Output the (X, Y) coordinate of the center of the cell containing the given text.  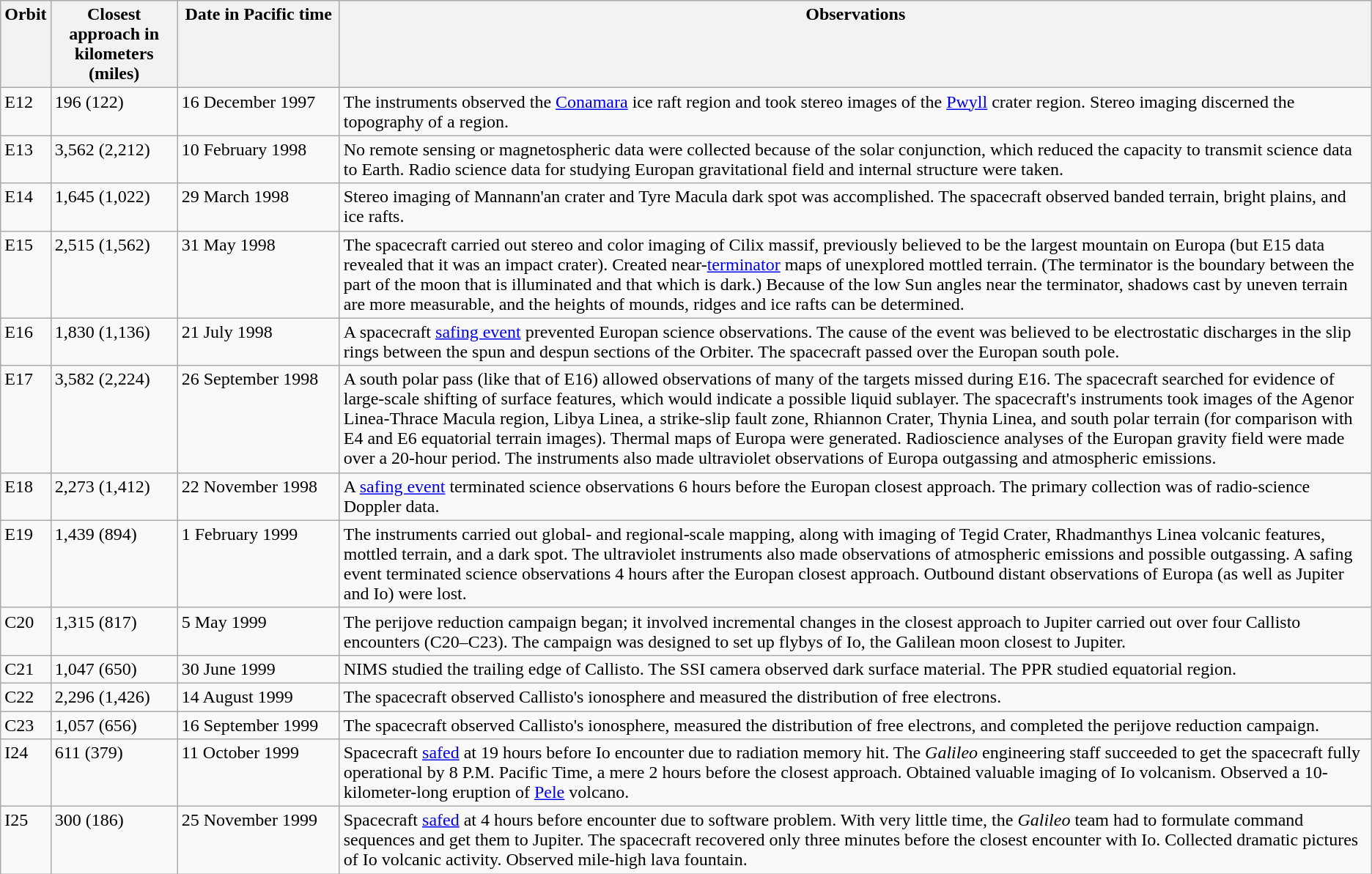
The spacecraft observed Callisto's ionosphere, measured the distribution of free electrons, and completed the perijove reduction campaign. (855, 725)
E17 (26, 419)
A safing event terminated science observations 6 hours before the Europan closest approach. The primary collection was of radio-science Doppler data. (855, 497)
E16 (26, 341)
E18 (26, 497)
21 July 1998 (258, 341)
30 June 1999 (258, 669)
5 May 1999 (258, 632)
Orbit (26, 44)
1,047 (650) (114, 669)
2,273 (1,412) (114, 497)
Observations (855, 44)
11 October 1999 (258, 773)
E12 (26, 111)
E13 (26, 160)
1 February 1999 (258, 564)
25 November 1999 (258, 840)
3,562 (2,212) (114, 160)
I25 (26, 840)
NIMS studied the trailing edge of Callisto. The SSI camera observed dark surface material. The PPR studied equatorial region. (855, 669)
10 February 1998 (258, 160)
E19 (26, 564)
16 December 1997 (258, 111)
Closest approach in kilometers (miles) (114, 44)
29 March 1998 (258, 207)
3,582 (2,224) (114, 419)
31 May 1998 (258, 274)
611 (379) (114, 773)
196 (122) (114, 111)
16 September 1999 (258, 725)
14 August 1999 (258, 697)
E14 (26, 207)
Date in Pacific time (258, 44)
1,057 (656) (114, 725)
22 November 1998 (258, 497)
2,515 (1,562) (114, 274)
1,315 (817) (114, 632)
300 (186) (114, 840)
1,645 (1,022) (114, 207)
1,439 (894) (114, 564)
2,296 (1,426) (114, 697)
C20 (26, 632)
C21 (26, 669)
E15 (26, 274)
Stereo imaging of Mannann'an crater and Tyre Macula dark spot was accomplished. The spacecraft observed banded terrain, bright plains, and ice rafts. (855, 207)
C22 (26, 697)
I24 (26, 773)
The spacecraft observed Callisto's ionosphere and measured the distribution of free electrons. (855, 697)
C23 (26, 725)
26 September 1998 (258, 419)
1,830 (1,136) (114, 341)
